Output the [X, Y] coordinate of the center of the cell containing the given text.  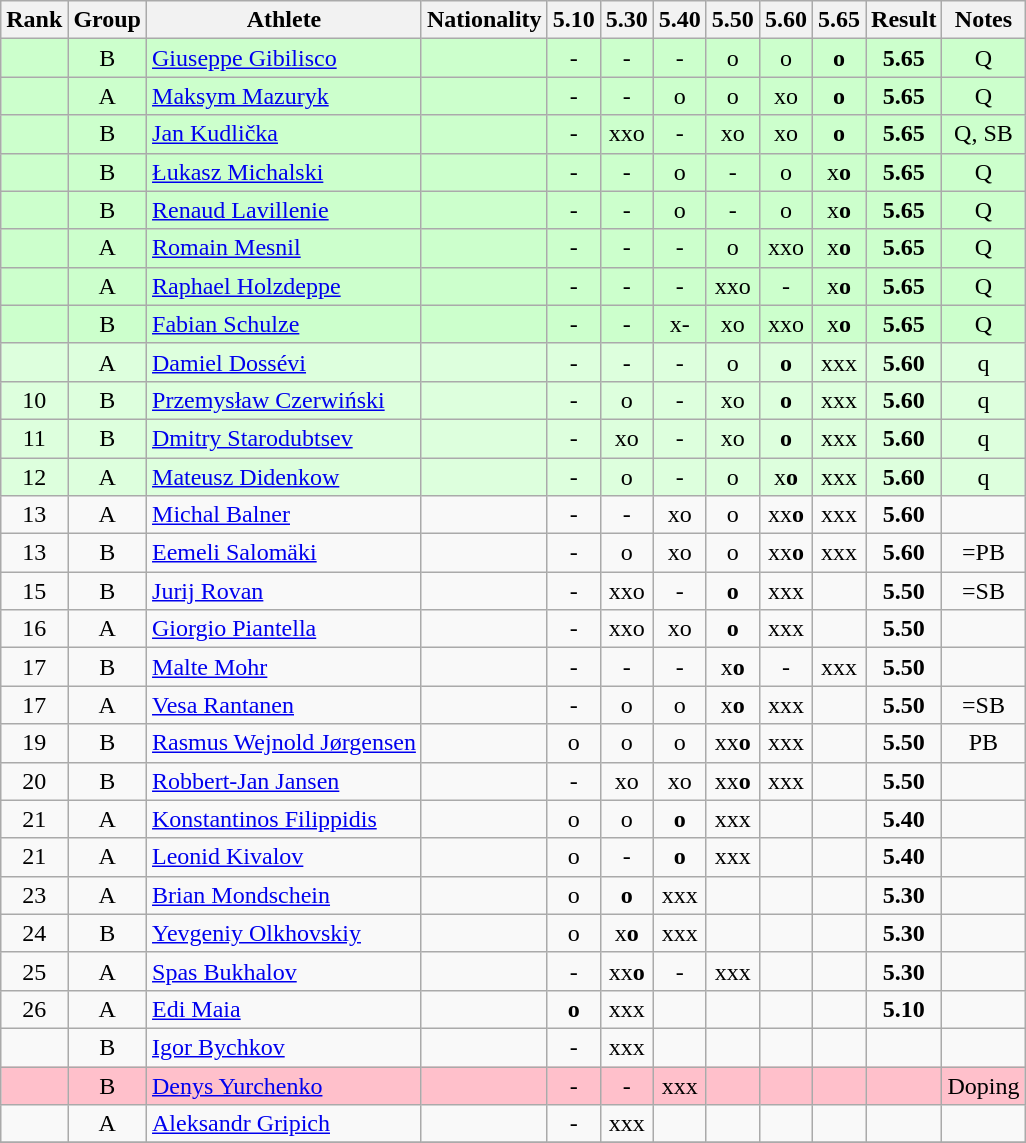
Group [108, 20]
=PB [984, 553]
Igor Bychkov [284, 1047]
Łukasz Michalski [284, 172]
26 [34, 1009]
Michal Balner [284, 515]
Athlete [284, 20]
Nationality [484, 20]
Malte Mohr [284, 667]
Edi Maia [284, 1009]
x- [680, 324]
Spas Bukhalov [284, 971]
Rasmus Wejnold Jørgensen [284, 743]
Jan Kudlička [284, 134]
Renaud Lavillenie [284, 210]
Leonid Kivalov [284, 857]
Dmitry Starodubtsev [284, 438]
19 [34, 743]
Yevgeniy Olkhovskiy [284, 933]
Mateusz Didenkow [284, 477]
Giorgio Piantella [284, 629]
Giuseppe Gibilisco [284, 58]
Notes [984, 20]
20 [34, 781]
Result [904, 20]
Vesa Rantanen [284, 705]
Q, SB [984, 134]
Doping [984, 1085]
Denys Yurchenko [284, 1085]
Aleksandr Gripich [284, 1124]
Fabian Schulze [284, 324]
10 [34, 400]
Przemysław Czerwiński [284, 400]
PB [984, 743]
23 [34, 895]
12 [34, 477]
25 [34, 971]
16 [34, 629]
Damiel Dossévi [284, 362]
Romain Mesnil [284, 248]
Rank [34, 20]
Brian Mondschein [284, 895]
Robbert-Jan Jansen [284, 781]
Konstantinos Filippidis [284, 819]
24 [34, 933]
15 [34, 591]
Maksym Mazuryk [284, 96]
11 [34, 438]
Jurij Rovan [284, 591]
Raphael Holzdeppe [284, 286]
Eemeli Salomäki [284, 553]
